Pinpoint the cell where the given text exists, returning its [x, y] midpoint coordinate. 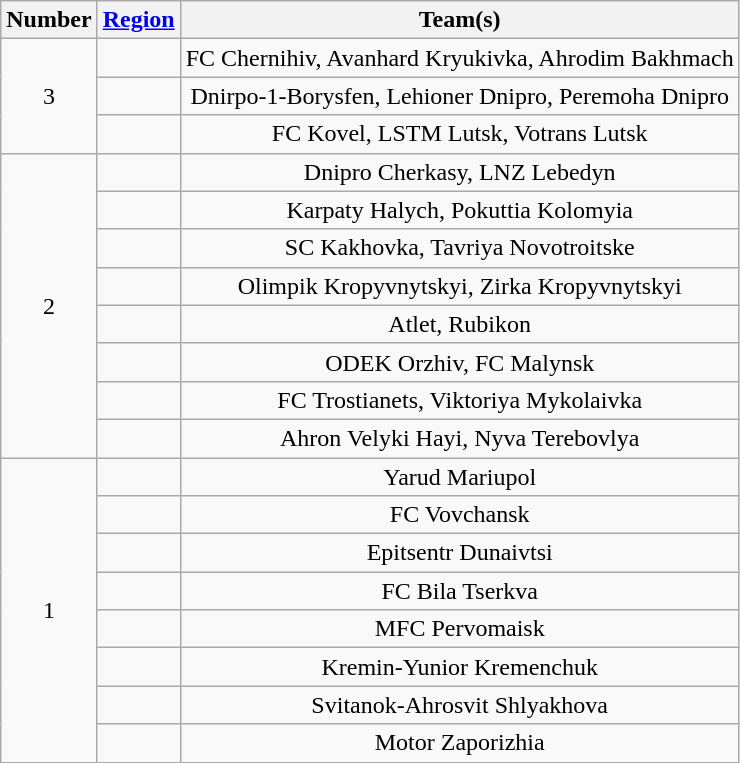
3 [49, 96]
FC Bila Tserkva [460, 591]
FC Kovel, LSTM Lutsk, Votrans Lutsk [460, 134]
2 [49, 305]
FC Trostianets, Viktoriya Mykolaivka [460, 400]
Yarud Mariupol [460, 477]
ODEK Orzhiv, FC Malynsk [460, 362]
1 [49, 610]
Region [138, 20]
Motor Zaporizhia [460, 743]
Svitanok-Ahrosvit Shlyakhova [460, 705]
Karpaty Halych, Pokuttia Kolomyia [460, 210]
Dnipro Cherkasy, LNZ Lebedyn [460, 172]
Number [49, 20]
FC Vovchansk [460, 515]
Kremin-Yunior Kremenchuk [460, 667]
Atlet, Rubikon [460, 324]
MFC Pervomaisk [460, 629]
Dnirpo-1-Borysfen, Lehioner Dnipro, Peremoha Dnipro [460, 96]
SC Kakhovka, Tavriya Novotroitske [460, 248]
Epitsentr Dunaivtsi [460, 553]
Ahron Velyki Hayi, Nyva Terebovlya [460, 438]
FC Chernihiv, Avanhard Kryukivka, Ahrodim Bakhmach [460, 58]
Team(s) [460, 20]
Olimpik Kropyvnytskyi, Zirka Kropyvnytskyi [460, 286]
